Search for the cell housing the specified text and yield its (x, y) center coordinate. 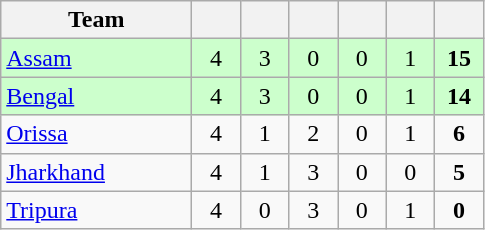
Assam (96, 58)
14 (460, 96)
Team (96, 20)
5 (460, 172)
6 (460, 134)
2 (314, 134)
Jharkhand (96, 172)
15 (460, 58)
Tripura (96, 210)
Orissa (96, 134)
Bengal (96, 96)
